For the text-containing cell, return its midpoint in [X, Y] coordinate format. 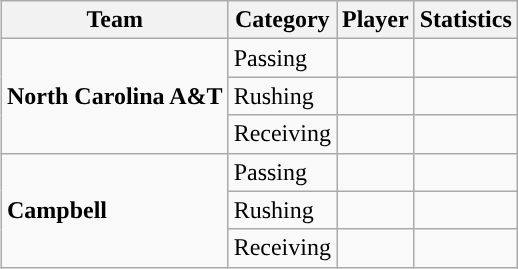
Campbell [114, 210]
Statistics [466, 20]
Player [375, 20]
Team [114, 20]
North Carolina A&T [114, 96]
Category [282, 20]
